From the cell containing the given text, extract its center point as (X, Y) coordinate. 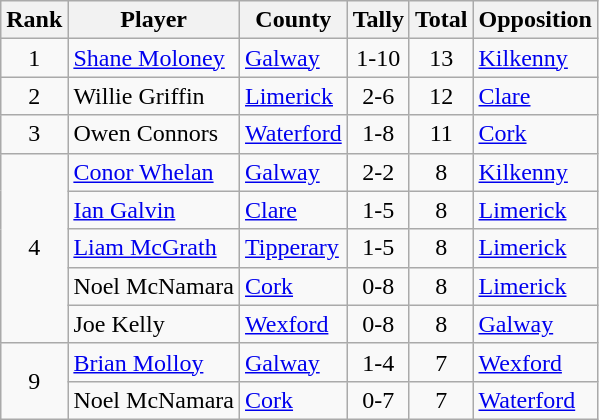
1-8 (378, 134)
Joe Kelly (154, 324)
Opposition (535, 20)
Tally (378, 20)
2 (34, 96)
Owen Connors (154, 134)
3 (34, 134)
Tipperary (294, 248)
12 (441, 96)
Liam McGrath (154, 248)
Total (441, 20)
2-2 (378, 172)
9 (34, 381)
13 (441, 58)
11 (441, 134)
4 (34, 248)
Rank (34, 20)
Conor Whelan (154, 172)
Willie Griffin (154, 96)
2-6 (378, 96)
Brian Molloy (154, 362)
0-7 (378, 400)
1-4 (378, 362)
Shane Moloney (154, 58)
County (294, 20)
1-10 (378, 58)
Ian Galvin (154, 210)
Player (154, 20)
1 (34, 58)
